Identify which cell holds the provided text, then report its (X, Y) central coordinate. 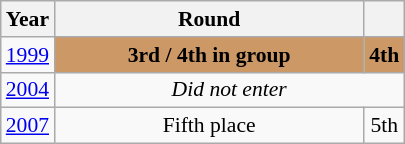
3rd / 4th in group (209, 55)
5th (384, 126)
2004 (28, 90)
Year (28, 19)
4th (384, 55)
1999 (28, 55)
Did not enter (229, 90)
Round (209, 19)
2007 (28, 126)
Fifth place (209, 126)
